Return the (x, y) coordinate for the center point of the cell that contains the specified text.  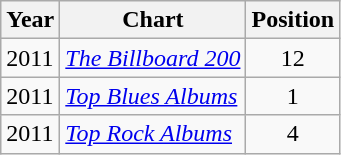
Top Rock Albums (153, 134)
12 (293, 58)
Top Blues Albums (153, 96)
Position (293, 20)
4 (293, 134)
Year (30, 20)
1 (293, 96)
Chart (153, 20)
The Billboard 200 (153, 58)
